Find where the given text appears and provide that cell's center as [x, y] coordinate. 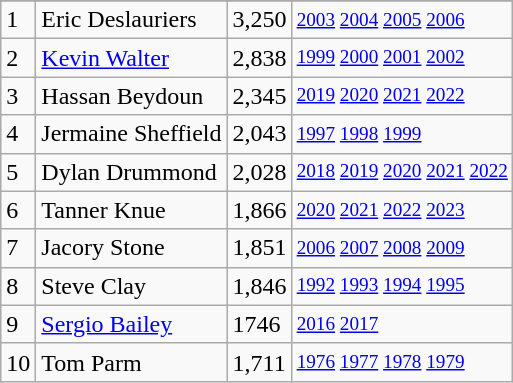
2003 2004 2005 2006 [402, 20]
1976 1977 1978 1979 [402, 362]
Tanner Knue [132, 210]
8 [18, 286]
2,345 [260, 96]
1,711 [260, 362]
2019 2020 2021 2022 [402, 96]
9 [18, 324]
Tom Parm [132, 362]
Hassan Beydoun [132, 96]
3 [18, 96]
Steve Clay [132, 286]
1746 [260, 324]
Sergio Bailey [132, 324]
2,838 [260, 58]
1997 1998 1999 [402, 134]
5 [18, 172]
4 [18, 134]
2018 2019 2020 2021 2022 [402, 172]
1,866 [260, 210]
2016 2017 [402, 324]
2,028 [260, 172]
Kevin Walter [132, 58]
Jacory Stone [132, 248]
10 [18, 362]
1992 1993 1994 1995 [402, 286]
3,250 [260, 20]
1,846 [260, 286]
1,851 [260, 248]
Eric Deslauriers [132, 20]
Dylan Drummond [132, 172]
7 [18, 248]
2020 2021 2022 2023 [402, 210]
2 [18, 58]
2,043 [260, 134]
6 [18, 210]
2006 2007 2008 2009 [402, 248]
1999 2000 2001 2002 [402, 58]
Jermaine Sheffield [132, 134]
1 [18, 20]
